Capture the cell that displays the provided text and extract its (x, y) central coordinate. 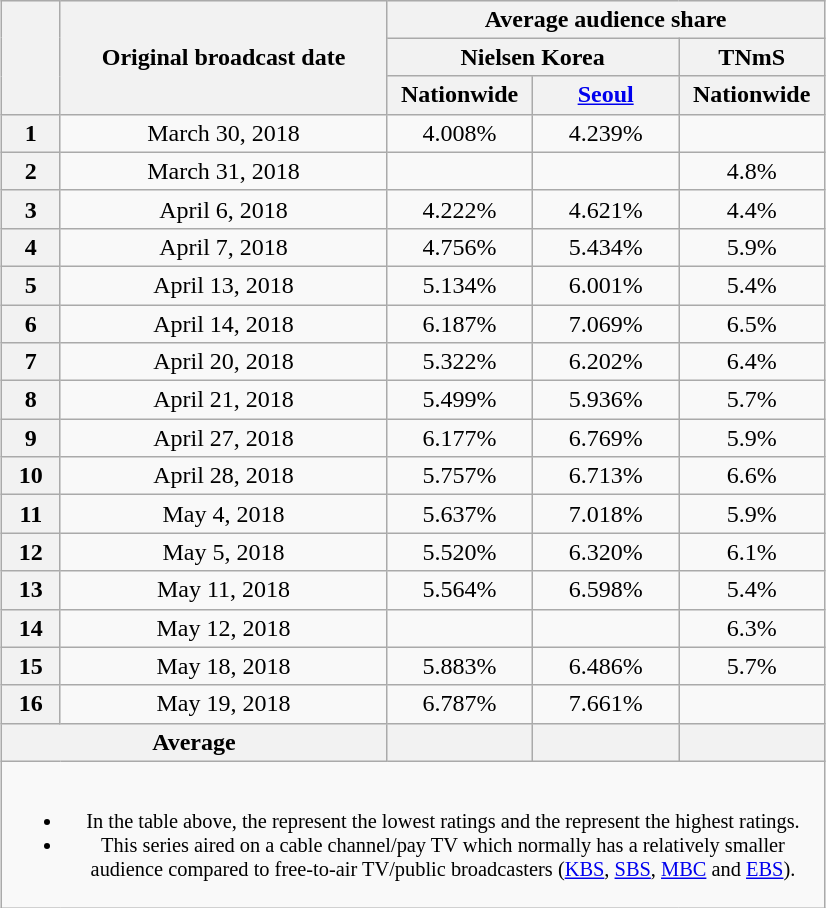
April 27, 2018 (223, 438)
5.757% (460, 476)
Average (194, 742)
Average audience share (606, 19)
3 (30, 209)
May 19, 2018 (223, 704)
5.134% (460, 285)
5.499% (460, 400)
15 (30, 666)
6.001% (606, 285)
May 11, 2018 (223, 590)
4.621% (606, 209)
April 7, 2018 (223, 247)
May 12, 2018 (223, 628)
7.018% (606, 514)
May 18, 2018 (223, 666)
7.069% (606, 323)
6.1% (752, 552)
4.239% (606, 133)
13 (30, 590)
11 (30, 514)
May 5, 2018 (223, 552)
10 (30, 476)
4.8% (752, 171)
12 (30, 552)
TNmS (752, 57)
5.564% (460, 590)
5.883% (460, 666)
April 14, 2018 (223, 323)
14 (30, 628)
5.322% (460, 362)
6.4% (752, 362)
April 20, 2018 (223, 362)
March 31, 2018 (223, 171)
Original broadcast date (223, 57)
6 (30, 323)
7.661% (606, 704)
March 30, 2018 (223, 133)
1 (30, 133)
April 6, 2018 (223, 209)
2 (30, 171)
6.202% (606, 362)
6.769% (606, 438)
4.008% (460, 133)
5.434% (606, 247)
6.5% (752, 323)
6.3% (752, 628)
16 (30, 704)
5 (30, 285)
4.756% (460, 247)
5.637% (460, 514)
April 21, 2018 (223, 400)
6.187% (460, 323)
5.936% (606, 400)
6.177% (460, 438)
6.320% (606, 552)
6.598% (606, 590)
4.222% (460, 209)
6.486% (606, 666)
9 (30, 438)
7 (30, 362)
April 28, 2018 (223, 476)
4 (30, 247)
Seoul (606, 95)
6.713% (606, 476)
4.4% (752, 209)
8 (30, 400)
Nielsen Korea (533, 57)
May 4, 2018 (223, 514)
6.6% (752, 476)
5.520% (460, 552)
April 13, 2018 (223, 285)
6.787% (460, 704)
